Capture the cell that displays the provided text and extract its [x, y] central coordinate. 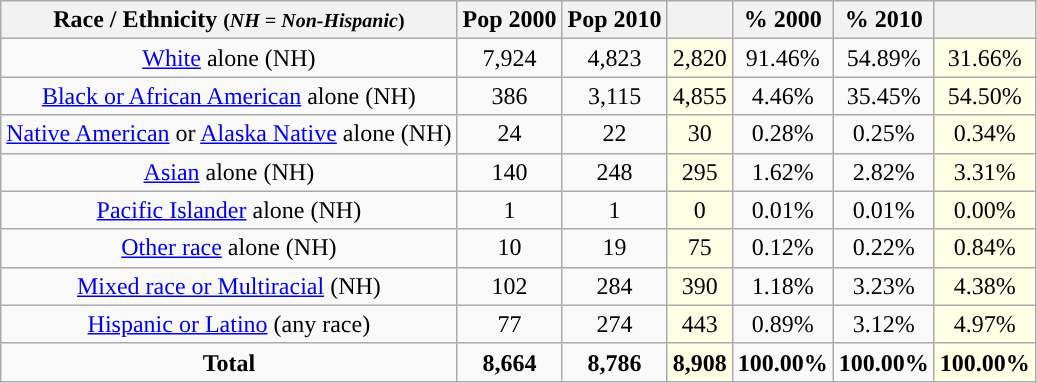
0.84% [984, 248]
0.12% [782, 248]
443 [700, 324]
3.12% [884, 324]
22 [614, 134]
54.50% [984, 96]
0.25% [884, 134]
0.00% [984, 210]
102 [510, 286]
3,115 [614, 96]
4.97% [984, 324]
% 2000 [782, 20]
Pop 2000 [510, 20]
8,786 [614, 362]
0.28% [782, 134]
140 [510, 172]
1.18% [782, 286]
4.46% [782, 96]
Black or African American alone (NH) [229, 96]
Total [229, 362]
295 [700, 172]
Pacific Islander alone (NH) [229, 210]
8,664 [510, 362]
75 [700, 248]
54.89% [884, 58]
30 [700, 134]
24 [510, 134]
0.89% [782, 324]
19 [614, 248]
Other race alone (NH) [229, 248]
31.66% [984, 58]
8,908 [700, 362]
274 [614, 324]
2,820 [700, 58]
4.38% [984, 286]
0.34% [984, 134]
4,823 [614, 58]
0.22% [884, 248]
Asian alone (NH) [229, 172]
91.46% [782, 58]
0 [700, 210]
Pop 2010 [614, 20]
1.62% [782, 172]
Hispanic or Latino (any race) [229, 324]
2.82% [884, 172]
248 [614, 172]
77 [510, 324]
35.45% [884, 96]
3.23% [884, 286]
Mixed race or Multiracial (NH) [229, 286]
284 [614, 286]
386 [510, 96]
White alone (NH) [229, 58]
7,924 [510, 58]
10 [510, 248]
3.31% [984, 172]
% 2010 [884, 20]
Race / Ethnicity (NH = Non-Hispanic) [229, 20]
390 [700, 286]
4,855 [700, 96]
Native American or Alaska Native alone (NH) [229, 134]
